Scan for the cell matching the given text and deliver its [X, Y] coordinate at center. 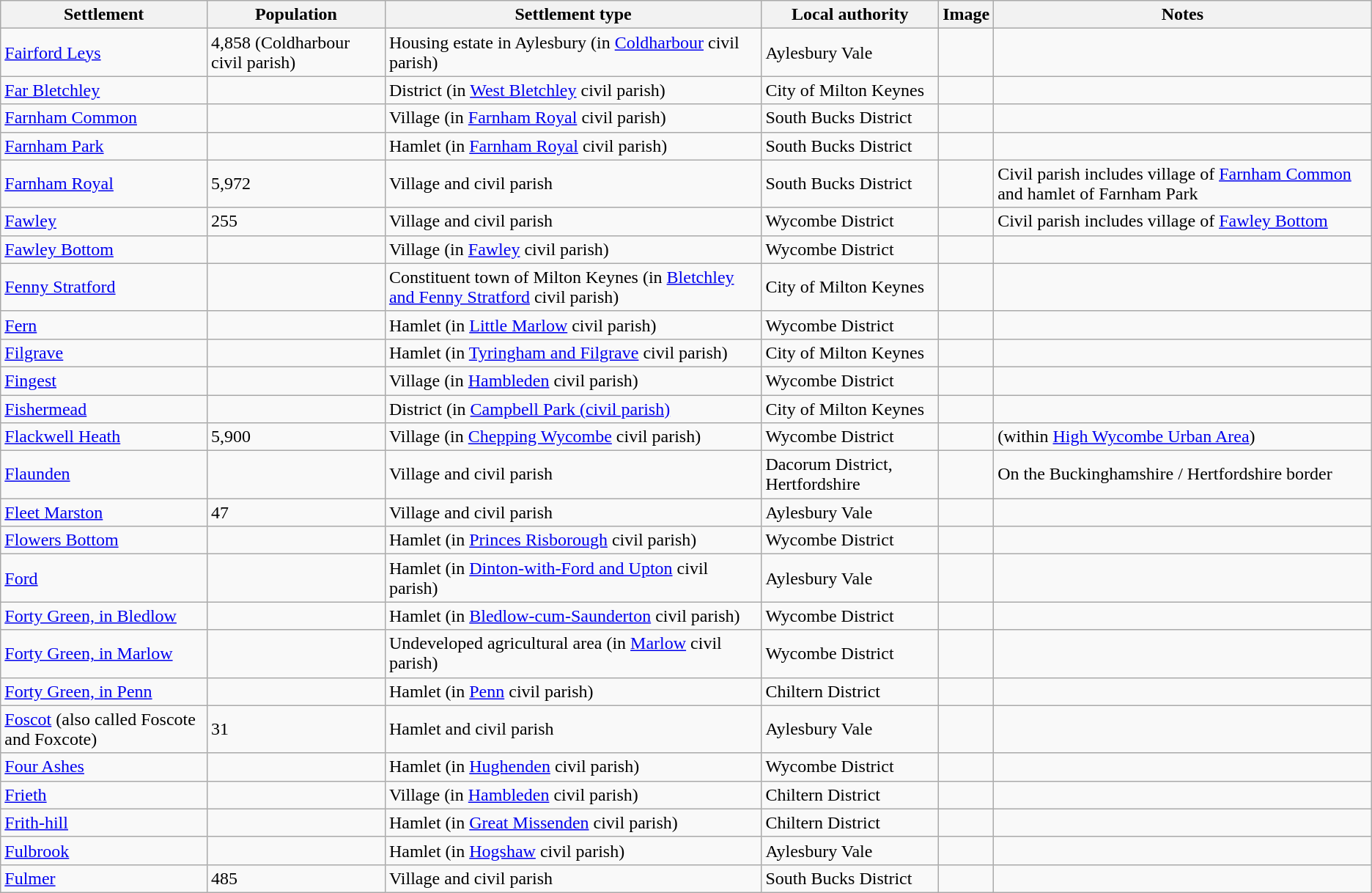
Far Bletchley [104, 90]
Ford [104, 578]
Frieth [104, 795]
255 [296, 221]
Village (in Fawley civil parish) [573, 249]
485 [296, 878]
Hamlet (in Hughenden civil parish) [573, 767]
5,972 [296, 183]
Hamlet (in Hogshaw civil parish) [573, 850]
Local authority [850, 15]
Hamlet and civil parish [573, 729]
Foscot (also called Foscote and Foxcote) [104, 729]
Fawley Bottom [104, 249]
Population [296, 15]
District (in Campbell Park (civil parish) [573, 408]
Settlement [104, 15]
Dacorum District, Hertfordshire [850, 475]
Flaunden [104, 475]
47 [296, 512]
5,900 [296, 437]
District (in West Bletchley civil parish) [573, 90]
Fulmer [104, 878]
Fishermead [104, 408]
Housing estate in Aylesbury (in Coldharbour civil parish) [573, 53]
Forty Green, in Bledlow [104, 616]
Hamlet (in Bledlow-cum-Saunderton civil parish) [573, 616]
Civil parish includes village of Farnham Common and hamlet of Farnham Park [1183, 183]
(within High Wycombe Urban Area) [1183, 437]
Constituent town of Milton Keynes (in Bletchley and Fenny Stratford civil parish) [573, 287]
4,858 (Coldharbour civil parish) [296, 53]
Fairford Leys [104, 53]
Filgrave [104, 353]
Fulbrook [104, 850]
On the Buckinghamshire / Hertfordshire border [1183, 475]
Fleet Marston [104, 512]
Hamlet (in Dinton-with-Ford and Upton civil parish) [573, 578]
Fingest [104, 381]
Civil parish includes village of Fawley Bottom [1183, 221]
Farnham Park [104, 146]
Fawley [104, 221]
Settlement type [573, 15]
Hamlet (in Tyringham and Filgrave civil parish) [573, 353]
Hamlet (in Little Marlow civil parish) [573, 325]
Image [966, 15]
Flackwell Heath [104, 437]
Hamlet (in Princes Risborough civil parish) [573, 540]
Four Ashes [104, 767]
Fern [104, 325]
Village (in Chepping Wycombe civil parish) [573, 437]
Forty Green, in Penn [104, 691]
31 [296, 729]
Fenny Stratford [104, 287]
Hamlet (in Great Missenden civil parish) [573, 823]
Farnham Common [104, 118]
Village (in Farnham Royal civil parish) [573, 118]
Hamlet (in Farnham Royal civil parish) [573, 146]
Farnham Royal [104, 183]
Notes [1183, 15]
Undeveloped agricultural area (in Marlow civil parish) [573, 654]
Hamlet (in Penn civil parish) [573, 691]
Forty Green, in Marlow [104, 654]
Frith-hill [104, 823]
Flowers Bottom [104, 540]
